Scan for the cell matching the given text and deliver its (x, y) coordinate at center. 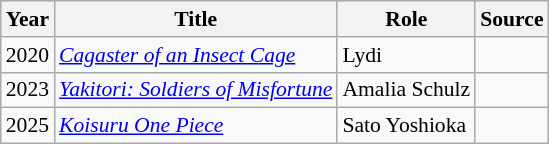
2020 (28, 55)
Sato Yoshioka (406, 126)
Koisuru One Piece (196, 126)
Title (196, 19)
Amalia Schulz (406, 90)
Role (406, 19)
2025 (28, 126)
Yakitori: Soldiers of Misfortune (196, 90)
2023 (28, 90)
Lydi (406, 55)
Year (28, 19)
Cagaster of an Insect Cage (196, 55)
Source (512, 19)
